For the text-containing cell, return its midpoint in [X, Y] coordinate format. 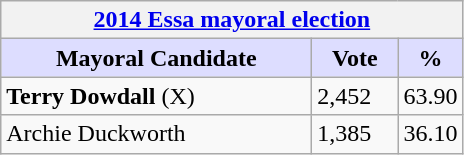
1,385 [355, 134]
63.90 [430, 96]
Archie Duckworth [156, 134]
Mayoral Candidate [156, 58]
Vote [355, 58]
Terry Dowdall (X) [156, 96]
% [430, 58]
36.10 [430, 134]
2014 Essa mayoral election [232, 20]
2,452 [355, 96]
